Scan for the cell matching the given text and deliver its (X, Y) coordinate at center. 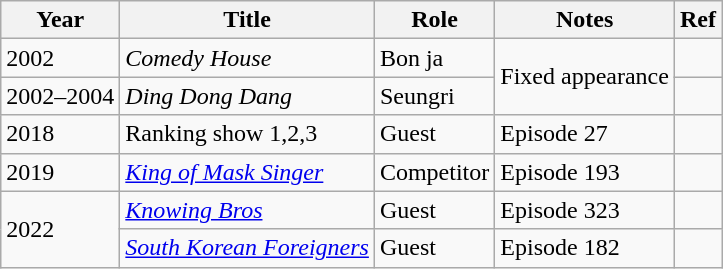
Notes (585, 20)
2022 (60, 229)
Ranking show 1,2,3 (248, 134)
Episode 27 (585, 134)
Ref (698, 20)
Seungri (434, 96)
Title (248, 20)
2019 (60, 172)
Episode 323 (585, 210)
Episode 193 (585, 172)
Year (60, 20)
Bon ja (434, 58)
Comedy House (248, 58)
Fixed appearance (585, 77)
King of Mask Singer (248, 172)
Episode 182 (585, 248)
Ding Dong Dang (248, 96)
Competitor (434, 172)
Knowing Bros (248, 210)
2002–2004 (60, 96)
Role (434, 20)
2002 (60, 58)
South Korean Foreigners (248, 248)
2018 (60, 134)
